Search for the cell housing the specified text and yield its [x, y] center coordinate. 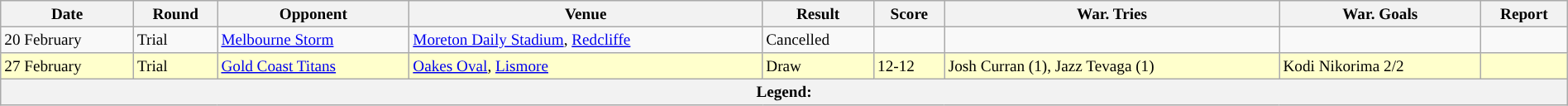
Date [68, 14]
Kodi Nikorima 2/2 [1380, 66]
20 February [68, 40]
Result [819, 14]
Opponent [313, 14]
War. Goals [1380, 14]
Round [175, 14]
Venue [586, 14]
27 February [68, 66]
Melbourne Storm [313, 40]
Cancelled [819, 40]
Moreton Daily Stadium, Redcliffe [586, 40]
Score [909, 14]
12-12 [909, 66]
Oakes Oval, Lismore [586, 66]
Draw [819, 66]
War. Tries [1111, 14]
Report [1523, 14]
Josh Curran (1), Jazz Tevaga (1) [1111, 66]
Legend: [784, 92]
Gold Coast Titans [313, 66]
